Identify which cell holds the provided text, then report its (x, y) central coordinate. 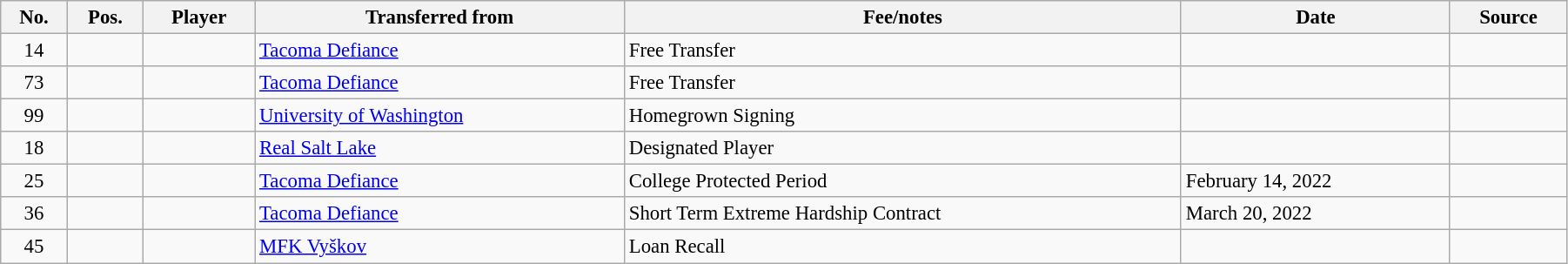
University of Washington (440, 116)
Homegrown Signing (902, 116)
Source (1508, 17)
March 20, 2022 (1316, 213)
No. (34, 17)
MFK Vyškov (440, 247)
Real Salt Lake (440, 148)
College Protected Period (902, 181)
Pos. (104, 17)
Fee/notes (902, 17)
45 (34, 247)
25 (34, 181)
Date (1316, 17)
36 (34, 213)
14 (34, 51)
Player (199, 17)
Transferred from (440, 17)
73 (34, 83)
Loan Recall (902, 247)
99 (34, 116)
Designated Player (902, 148)
Short Term Extreme Hardship Contract (902, 213)
18 (34, 148)
February 14, 2022 (1316, 181)
